Provide the (X, Y) coordinate of the cell's center where the given text is located.  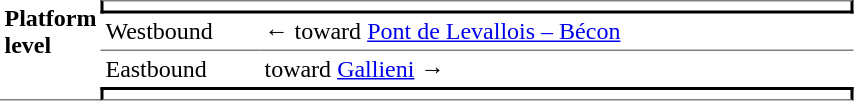
Platform level (50, 50)
← toward Pont de Levallois – Bécon (557, 33)
Eastbound (180, 69)
toward Gallieni → (557, 69)
Westbound (180, 33)
